From the cell containing the given text, extract its center point as [x, y] coordinate. 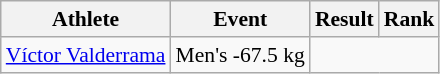
Men's -67.5 kg [240, 55]
Result [344, 19]
Event [240, 19]
Rank [410, 19]
Athlete [86, 19]
Víctor Valderrama [86, 55]
